Capture the cell that displays the provided text and extract its [x, y] central coordinate. 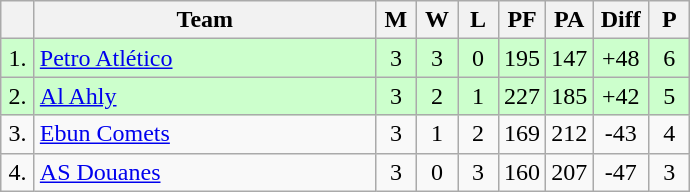
212 [570, 134]
169 [522, 134]
1. [18, 58]
Petro Atlético [204, 58]
6 [670, 58]
+48 [621, 58]
2. [18, 96]
Team [204, 20]
5 [670, 96]
-43 [621, 134]
W [436, 20]
207 [570, 172]
4. [18, 172]
AS Douanes [204, 172]
160 [522, 172]
M [396, 20]
147 [570, 58]
PF [522, 20]
L [478, 20]
195 [522, 58]
+42 [621, 96]
4 [670, 134]
3. [18, 134]
-47 [621, 172]
Ebun Comets [204, 134]
227 [522, 96]
Diff [621, 20]
185 [570, 96]
P [670, 20]
PA [570, 20]
Al Ahly [204, 96]
